Find where the given text appears and provide that cell's center as (X, Y) coordinate. 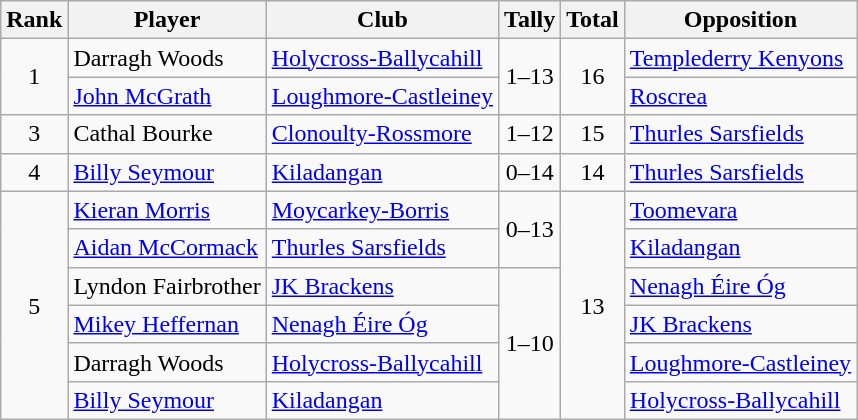
Toomevara (740, 210)
Tally (530, 20)
John McGrath (167, 96)
Cathal Bourke (167, 134)
Kieran Morris (167, 210)
Opposition (740, 20)
Total (593, 20)
3 (34, 134)
Roscrea (740, 96)
Moycarkey-Borris (382, 210)
Mikey Heffernan (167, 324)
5 (34, 305)
0–13 (530, 229)
Aidan McCormack (167, 248)
1–13 (530, 77)
15 (593, 134)
4 (34, 172)
13 (593, 305)
Templederry Kenyons (740, 58)
Clonoulty-Rossmore (382, 134)
1–10 (530, 343)
Rank (34, 20)
Player (167, 20)
Club (382, 20)
16 (593, 77)
1 (34, 77)
14 (593, 172)
Lyndon Fairbrother (167, 286)
0–14 (530, 172)
1–12 (530, 134)
